Identify which cell holds the provided text, then report its (x, y) central coordinate. 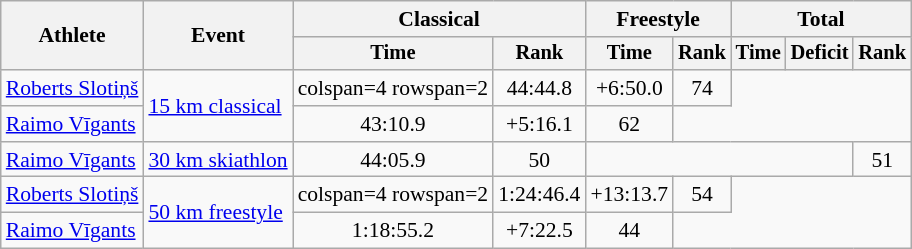
Athlete (72, 36)
30 km skiathlon (218, 160)
Total (821, 19)
74 (702, 88)
44:44.8 (539, 88)
Deficit (820, 54)
43:10.9 (394, 124)
+13:13.7 (629, 195)
+6:50.0 (629, 88)
44:05.9 (394, 160)
50 km freestyle (218, 212)
Classical (440, 19)
15 km classical (218, 106)
1:18:55.2 (394, 231)
Freestyle (658, 19)
62 (629, 124)
51 (882, 160)
54 (702, 195)
44 (629, 231)
50 (539, 160)
+5:16.1 (539, 124)
Event (218, 36)
1:24:46.4 (539, 195)
+7:22.5 (539, 231)
